From the cell containing the given text, extract its center point as [x, y] coordinate. 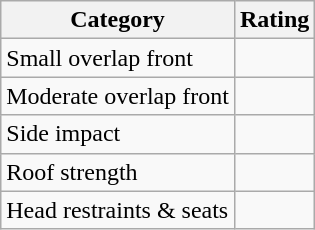
Rating [274, 20]
Category [118, 20]
Small overlap front [118, 58]
Head restraints & seats [118, 210]
Roof strength [118, 172]
Side impact [118, 134]
Moderate overlap front [118, 96]
